Scan for the cell matching the given text and deliver its [X, Y] coordinate at center. 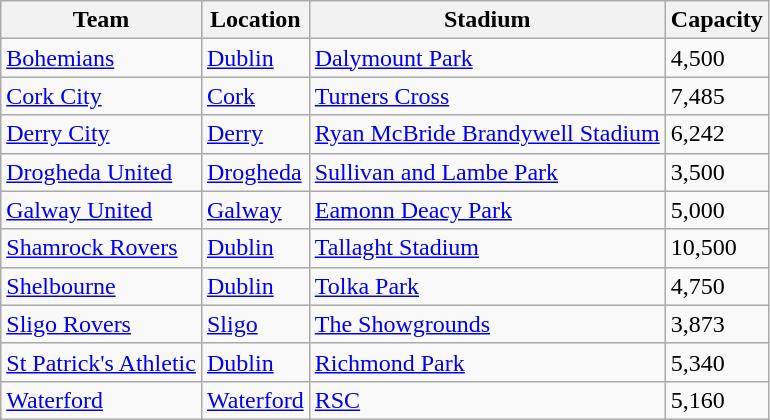
Capacity [716, 20]
4,500 [716, 58]
St Patrick's Athletic [102, 362]
Drogheda United [102, 172]
Sligo [255, 324]
Dalymount Park [487, 58]
10,500 [716, 248]
3,500 [716, 172]
Eamonn Deacy Park [487, 210]
4,750 [716, 286]
Cork City [102, 96]
Derry [255, 134]
5,160 [716, 400]
Tolka Park [487, 286]
7,485 [716, 96]
Turners Cross [487, 96]
Tallaght Stadium [487, 248]
Galway United [102, 210]
Stadium [487, 20]
Derry City [102, 134]
Richmond Park [487, 362]
Galway [255, 210]
Ryan McBride Brandywell Stadium [487, 134]
Sullivan and Lambe Park [487, 172]
Location [255, 20]
Team [102, 20]
Drogheda [255, 172]
6,242 [716, 134]
5,000 [716, 210]
RSC [487, 400]
Shelbourne [102, 286]
3,873 [716, 324]
5,340 [716, 362]
The Showgrounds [487, 324]
Bohemians [102, 58]
Cork [255, 96]
Sligo Rovers [102, 324]
Shamrock Rovers [102, 248]
